Identify which cell holds the provided text, then report its [x, y] central coordinate. 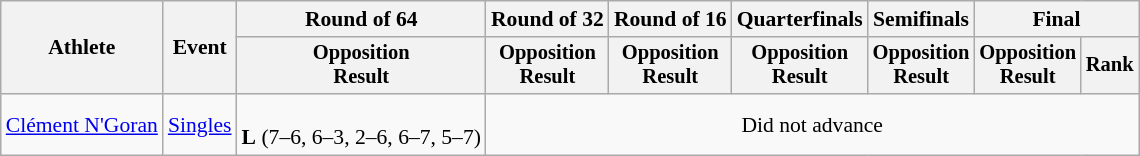
L (7–6, 6–3, 2–6, 6–7, 5–7) [362, 124]
Round of 32 [548, 19]
Round of 64 [362, 19]
Rank [1110, 66]
Event [200, 48]
Athlete [82, 48]
Semifinals [922, 19]
Did not advance [812, 124]
Quarterfinals [800, 19]
Final [1056, 19]
Clément N'Goran [82, 124]
Round of 16 [670, 19]
Singles [200, 124]
